Pinpoint the cell where the given text exists, returning its (X, Y) midpoint coordinate. 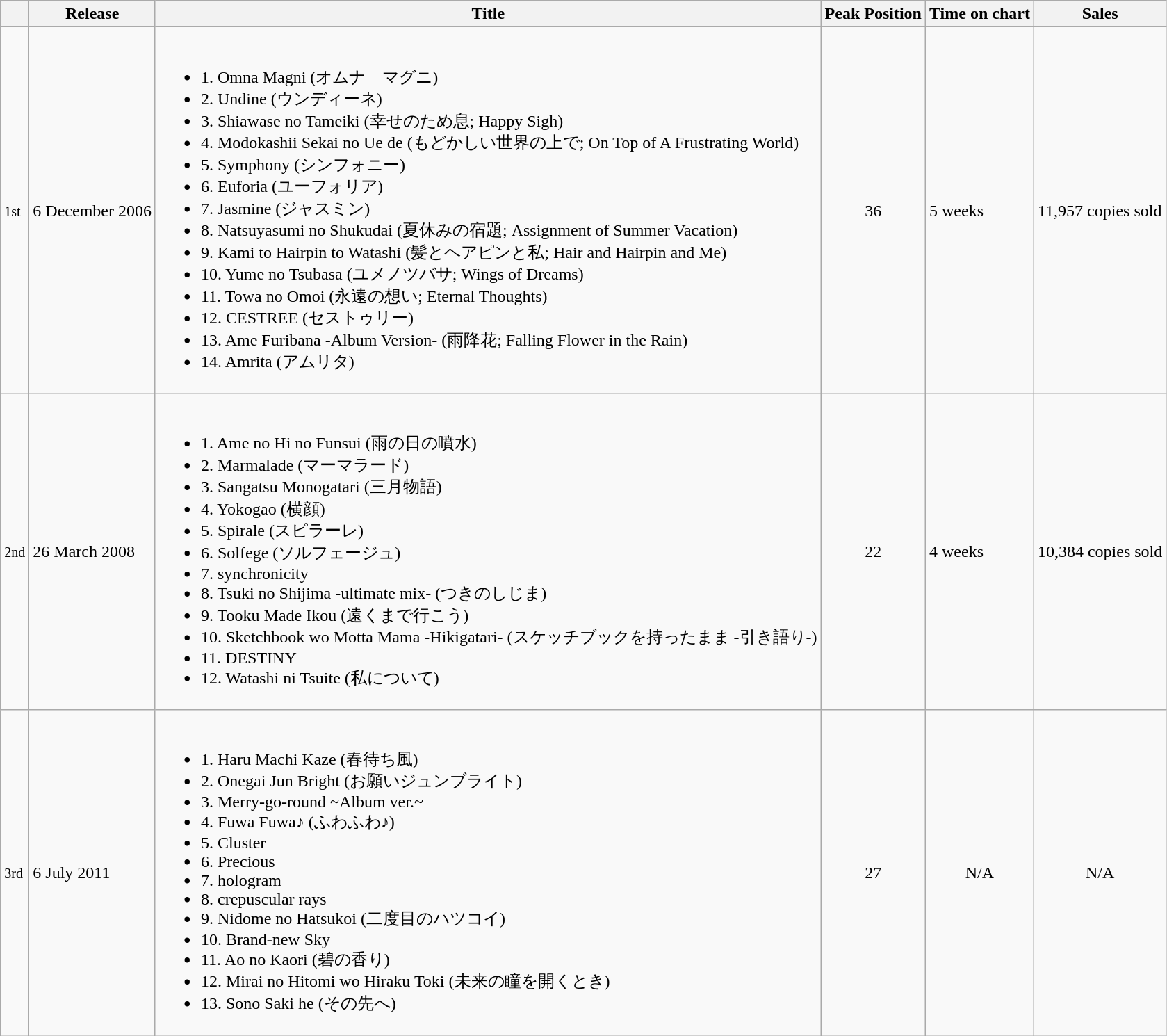
5 weeks (979, 210)
27 (873, 873)
10,384 copies sold (1100, 552)
6 December 2006 (92, 210)
Peak Position (873, 14)
Title (488, 14)
Time on chart (979, 14)
1st (15, 210)
6 July 2011 (92, 873)
22 (873, 552)
4 weeks (979, 552)
Release (92, 14)
2nd (15, 552)
11,957 copies sold (1100, 210)
26 March 2008 (92, 552)
36 (873, 210)
Sales (1100, 14)
3rd (15, 873)
